Capture the cell that displays the provided text and extract its (x, y) central coordinate. 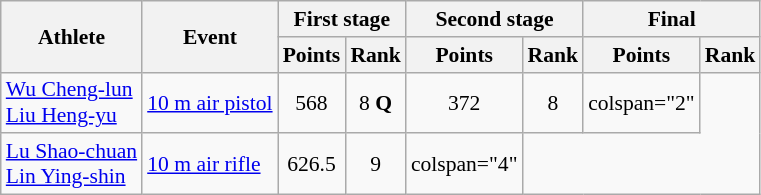
First stage (342, 19)
Lu Shao-chuanLin Ying-shin (72, 164)
colspan="4" (464, 164)
9 (376, 164)
372 (464, 102)
10 m air rifle (210, 164)
10 m air pistol (210, 102)
626.5 (312, 164)
8 (554, 102)
Second stage (494, 19)
Event (210, 36)
Athlete (72, 36)
colspan="2" (642, 102)
8 Q (376, 102)
Final (672, 19)
Wu Cheng-lunLiu Heng-yu (72, 102)
568 (312, 102)
